From the cell containing the given text, extract its center point as (x, y) coordinate. 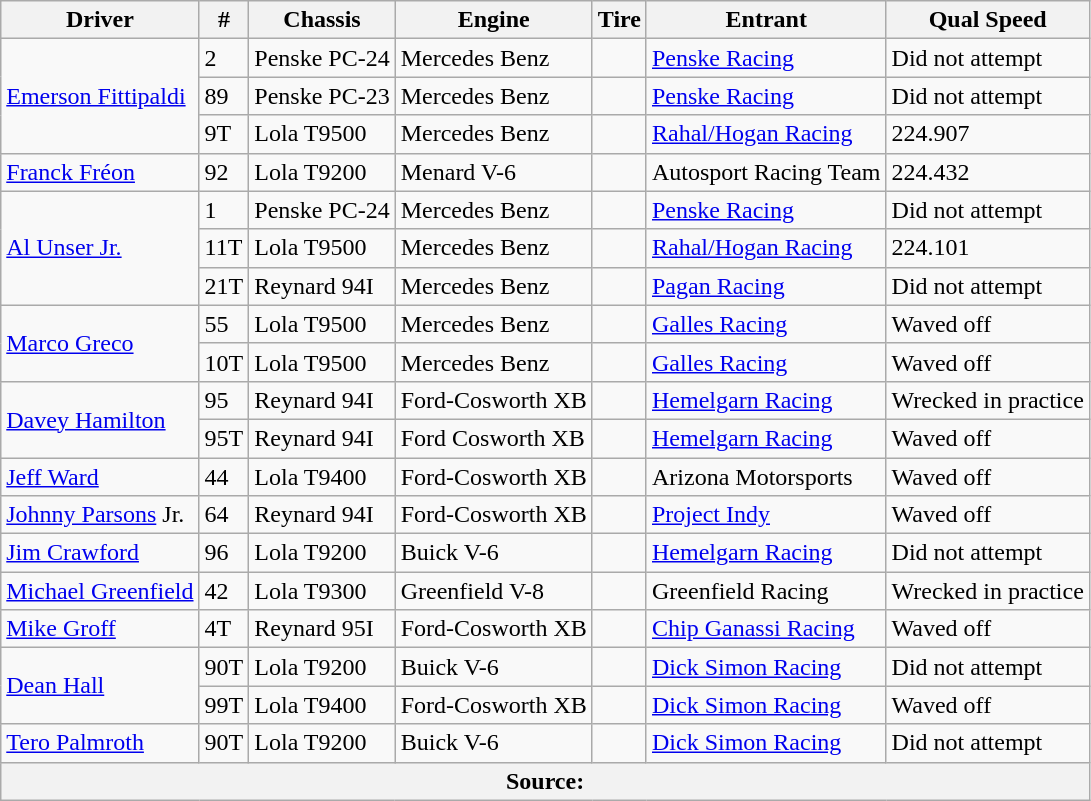
Menard V-6 (494, 172)
Greenfield V-8 (494, 591)
Reynard 95I (322, 629)
64 (224, 515)
Lola T9300 (322, 591)
Arizona Motorsports (766, 477)
Jim Crawford (100, 553)
Tero Palmroth (100, 743)
11T (224, 248)
Jeff Ward (100, 477)
21T (224, 286)
Michael Greenfield (100, 591)
Engine (494, 20)
Ford Cosworth XB (494, 438)
Entrant (766, 20)
95T (224, 438)
10T (224, 362)
Davey Hamilton (100, 419)
Tire (619, 20)
Project Indy (766, 515)
Mike Groff (100, 629)
44 (224, 477)
42 (224, 591)
Autosport Racing Team (766, 172)
Greenfield Racing (766, 591)
Franck Fréon (100, 172)
Driver (100, 20)
Pagan Racing (766, 286)
Chassis (322, 20)
Marco Greco (100, 343)
# (224, 20)
99T (224, 705)
224.907 (988, 134)
1 (224, 210)
Chip Ganassi Racing (766, 629)
Dean Hall (100, 686)
Al Unser Jr. (100, 248)
89 (224, 96)
92 (224, 172)
4T (224, 629)
96 (224, 553)
55 (224, 324)
Penske PC-23 (322, 96)
9T (224, 134)
224.101 (988, 248)
Johnny Parsons Jr. (100, 515)
2 (224, 58)
Qual Speed (988, 20)
224.432 (988, 172)
95 (224, 400)
Source: (546, 781)
Emerson Fittipaldi (100, 96)
